Return (X, Y) of the center of cell containing provided text 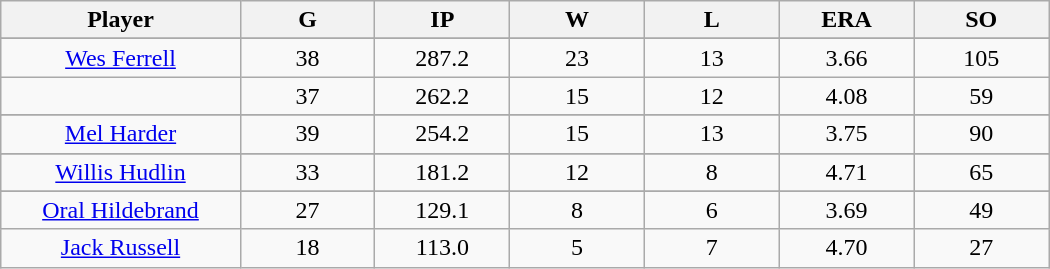
SO (982, 20)
G (308, 20)
7 (712, 248)
3.66 (846, 58)
129.1 (442, 210)
18 (308, 248)
ERA (846, 20)
287.2 (442, 58)
4.08 (846, 96)
181.2 (442, 172)
49 (982, 210)
37 (308, 96)
90 (982, 134)
33 (308, 172)
38 (308, 58)
65 (982, 172)
59 (982, 96)
254.2 (442, 134)
L (712, 20)
6 (712, 210)
105 (982, 58)
3.69 (846, 210)
W (578, 20)
IP (442, 20)
Jack Russell (121, 248)
4.70 (846, 248)
Oral Hildebrand (121, 210)
Wes Ferrell (121, 58)
39 (308, 134)
113.0 (442, 248)
3.75 (846, 134)
Player (121, 20)
Mel Harder (121, 134)
262.2 (442, 96)
4.71 (846, 172)
23 (578, 58)
5 (578, 248)
Willis Hudlin (121, 172)
